Return the [x, y] coordinate for the center point of the cell that contains the specified text.  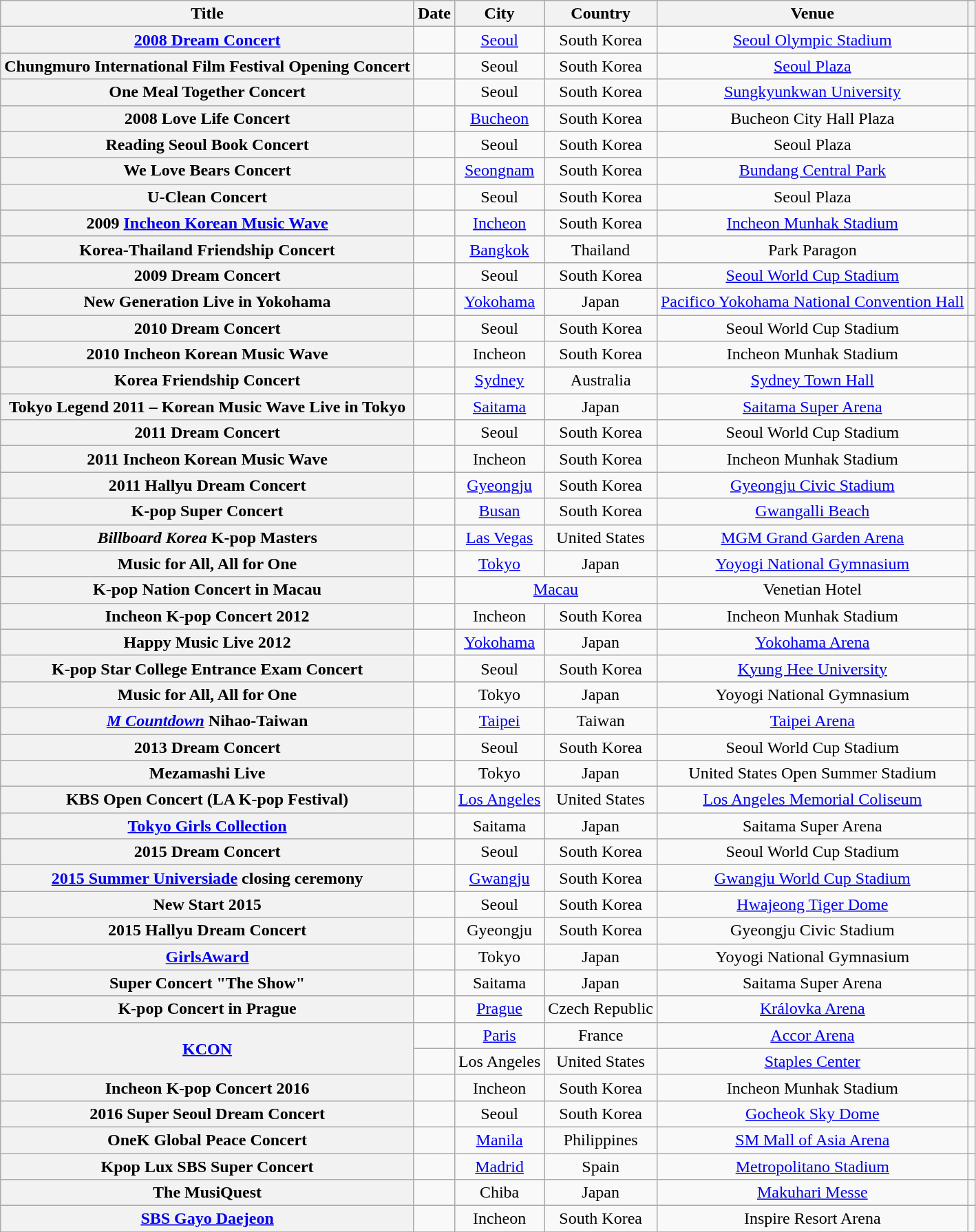
Madrid [499, 1167]
Gwangju [499, 878]
Australia [601, 381]
2010 Dream Concert [208, 328]
K-pop Star College Entrance Exam Concert [208, 668]
Los Angeles Memorial Coliseum [812, 800]
Macau [555, 590]
Mezamashi Live [208, 774]
Gwangalli Beach [812, 511]
Taiwan [601, 721]
2016 Super Seoul Dream Concert [208, 1114]
Czech Republic [601, 1009]
Paris [499, 1035]
Busan [499, 511]
U-Clean Concert [208, 197]
2009 Incheon Korean Music Wave [208, 223]
Bangkok [499, 249]
Makuhari Messe [812, 1193]
Gwangju World Cup Stadium [812, 878]
2011 Dream Concert [208, 433]
Happy Music Live 2012 [208, 642]
Bucheon City Hall Plaza [812, 118]
The MusiQuest [208, 1193]
Bundang Central Park [812, 171]
Incheon K-pop Concert 2012 [208, 616]
2013 Dream Concert [208, 747]
Accor Arena [812, 1035]
2015 Summer Universiade closing ceremony [208, 878]
2011 Hallyu Dream Concert [208, 485]
Billboard Korea K-pop Masters [208, 538]
Hwajeong Tiger Dome [812, 904]
Taipei [499, 721]
Gocheok Sky Dome [812, 1114]
K-pop Nation Concert in Macau [208, 590]
France [601, 1035]
Thailand [601, 249]
One Meal Together Concert [208, 92]
Tokyo Legend 2011 – Korean Music Wave Live in Tokyo [208, 407]
Super Concert "The Show" [208, 983]
Seongnam [499, 171]
2015 Hallyu Dream Concert [208, 931]
Seoul Olympic Stadium [812, 40]
Prague [499, 1009]
KBS Open Concert (LA K-pop Festival) [208, 800]
Spain [601, 1167]
2010 Incheon Korean Music Wave [208, 354]
Bucheon [499, 118]
Korea-Thailand Friendship Concert [208, 249]
OneK Global Peace Concert [208, 1140]
2015 Dream Concert [208, 852]
M Countdown Nihao-Taiwan [208, 721]
United States Open Summer Stadium [812, 774]
Manila [499, 1140]
K-pop Concert in Prague [208, 1009]
SBS Gayo Daejeon [208, 1219]
Yokohama Arena [812, 642]
Venetian Hotel [812, 590]
MGM Grand Garden Arena [812, 538]
Philippines [601, 1140]
Country [601, 14]
Sungkyunkwan University [812, 92]
Tokyo Girls Collection [208, 826]
2009 Dream Concert [208, 275]
KCON [208, 1048]
Královka Arena [812, 1009]
Sydney [499, 381]
Pacifico Yokohama National Convention Hall [812, 301]
Inspire Resort Arena [812, 1219]
2008 Dream Concert [208, 40]
Reading Seoul Book Concert [208, 145]
K-pop Super Concert [208, 511]
Park Paragon [812, 249]
Las Vegas [499, 538]
Chungmuro International Film Festival Opening Concert [208, 66]
SM Mall of Asia Arena [812, 1140]
Incheon K-pop Concert 2016 [208, 1087]
Kyung Hee University [812, 668]
Korea Friendship Concert [208, 381]
City [499, 14]
2008 Love Life Concert [208, 118]
Sydney Town Hall [812, 381]
We Love Bears Concert [208, 171]
Title [208, 14]
Chiba [499, 1193]
New Generation Live in Yokohama [208, 301]
Staples Center [812, 1061]
New Start 2015 [208, 904]
Venue [812, 14]
2011 Incheon Korean Music Wave [208, 459]
Taipei Arena [812, 721]
Metropolitano Stadium [812, 1167]
Kpop Lux SBS Super Concert [208, 1167]
GirlsAward [208, 957]
Date [434, 14]
